Identify which cell holds the provided text, then report its (X, Y) central coordinate. 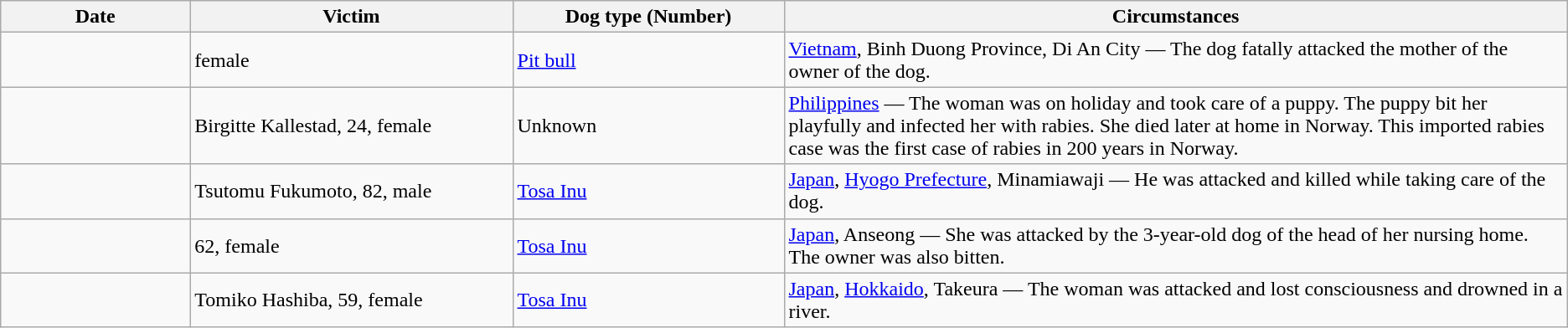
female (352, 60)
Tomiko Hashiba, 59, female (352, 300)
Circumstances (1176, 17)
Date (95, 17)
Unknown (648, 126)
Japan, Anseong — She was attacked by the 3-year-old dog of the head of her nursing home. The owner was also bitten. (1176, 246)
Pit bull (648, 60)
Birgitte Kallestad, 24, female (352, 126)
Japan, Hokkaido, Takeura — The woman was attacked and lost consciousness and drowned in a river. (1176, 300)
Tsutomu Fukumoto, 82, male (352, 191)
Vietnam, Binh Duong Province, Di An City — The dog fatally attacked the mother of the owner of the dog. (1176, 60)
62, female (352, 246)
Dog type (Number) (648, 17)
Japan, Hyogo Prefecture, Minamiawaji — He was attacked and killed while taking care of the dog. (1176, 191)
Victim (352, 17)
